Pinpoint the cell where the given text exists, returning its (X, Y) midpoint coordinate. 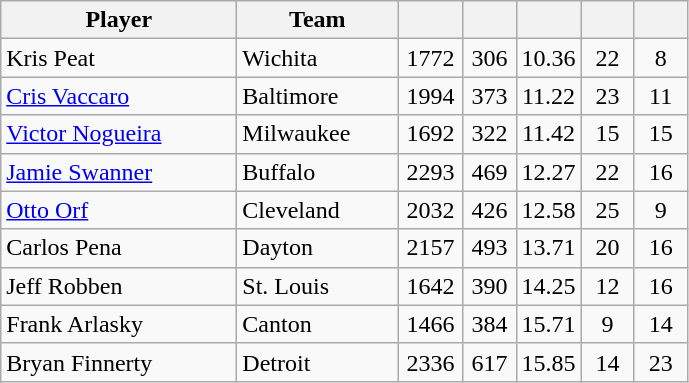
384 (490, 324)
Carlos Pena (119, 248)
11 (660, 96)
11.42 (548, 134)
Otto Orf (119, 210)
2336 (430, 362)
2157 (430, 248)
15.71 (548, 324)
St. Louis (318, 286)
493 (490, 248)
Bryan Finnerty (119, 362)
20 (608, 248)
Detroit (318, 362)
Player (119, 20)
Milwaukee (318, 134)
322 (490, 134)
Victor Nogueira (119, 134)
14.25 (548, 286)
Team (318, 20)
8 (660, 58)
Canton (318, 324)
373 (490, 96)
2032 (430, 210)
1772 (430, 58)
1466 (430, 324)
25 (608, 210)
12.58 (548, 210)
1692 (430, 134)
Cris Vaccaro (119, 96)
Baltimore (318, 96)
12 (608, 286)
Frank Arlasky (119, 324)
11.22 (548, 96)
12.27 (548, 172)
2293 (430, 172)
13.71 (548, 248)
469 (490, 172)
Wichita (318, 58)
306 (490, 58)
Buffalo (318, 172)
Jamie Swanner (119, 172)
617 (490, 362)
Jeff Robben (119, 286)
426 (490, 210)
10.36 (548, 58)
Kris Peat (119, 58)
Cleveland (318, 210)
1642 (430, 286)
15.85 (548, 362)
1994 (430, 96)
Dayton (318, 248)
390 (490, 286)
